Output the (x, y) coordinate of the center of the cell containing the given text.  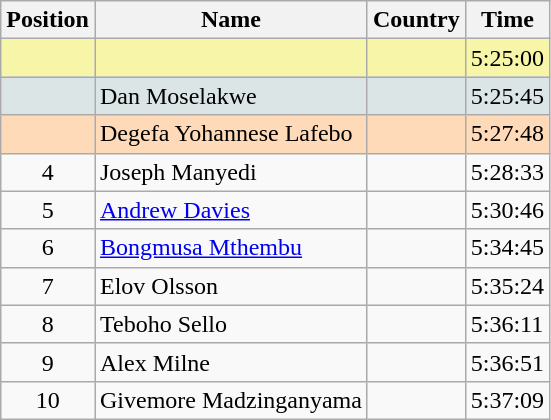
Name (230, 20)
5:35:24 (507, 286)
10 (48, 400)
Elov Olsson (230, 286)
5:34:45 (507, 248)
4 (48, 172)
5:37:09 (507, 400)
Andrew Davies (230, 210)
Givemore Madzinganyama (230, 400)
5 (48, 210)
Country (416, 20)
9 (48, 362)
5:28:33 (507, 172)
8 (48, 324)
Bongmusa Mthembu (230, 248)
5:25:45 (507, 96)
Position (48, 20)
5:36:11 (507, 324)
7 (48, 286)
Dan Moselakwe (230, 96)
Alex Milne (230, 362)
5:25:00 (507, 58)
5:30:46 (507, 210)
5:36:51 (507, 362)
5:27:48 (507, 134)
Time (507, 20)
Teboho Sello (230, 324)
Degefa Yohannese Lafebo (230, 134)
Joseph Manyedi (230, 172)
6 (48, 248)
